Return the (X, Y) coordinate for the center point of the cell that contains the specified text.  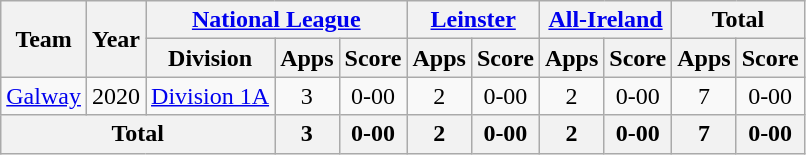
National League (276, 20)
2020 (116, 96)
Division (210, 58)
All-Ireland (605, 20)
Leinster (473, 20)
Division 1A (210, 96)
Year (116, 39)
Team (44, 39)
Galway (44, 96)
